Provide the [X, Y] coordinate of the cell's center where the given text is located.  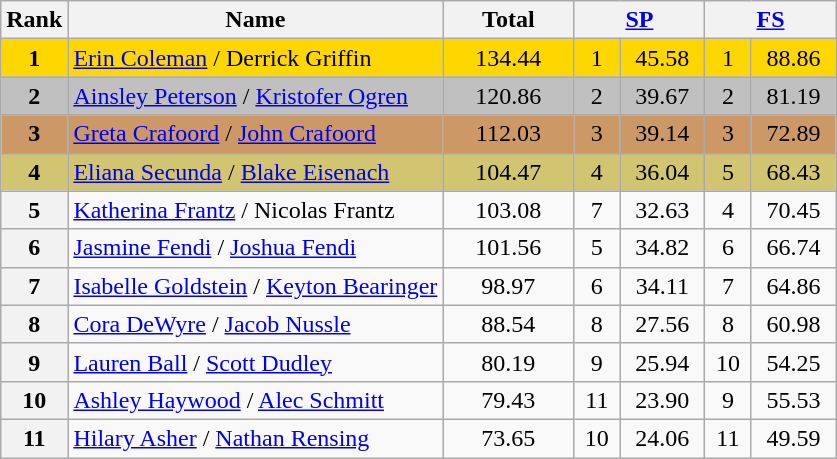
70.45 [794, 210]
SP [640, 20]
66.74 [794, 248]
60.98 [794, 324]
81.19 [794, 96]
79.43 [508, 400]
Jasmine Fendi / Joshua Fendi [256, 248]
80.19 [508, 362]
55.53 [794, 400]
Name [256, 20]
Erin Coleman / Derrick Griffin [256, 58]
98.97 [508, 286]
Rank [34, 20]
36.04 [662, 172]
32.63 [662, 210]
Total [508, 20]
Eliana Secunda / Blake Eisenach [256, 172]
64.86 [794, 286]
Ashley Haywood / Alec Schmitt [256, 400]
Greta Crafoord / John Crafoord [256, 134]
Hilary Asher / Nathan Rensing [256, 438]
Katherina Frantz / Nicolas Frantz [256, 210]
88.54 [508, 324]
103.08 [508, 210]
134.44 [508, 58]
Ainsley Peterson / Kristofer Ogren [256, 96]
23.90 [662, 400]
88.86 [794, 58]
Cora DeWyre / Jacob Nussle [256, 324]
49.59 [794, 438]
39.14 [662, 134]
34.11 [662, 286]
FS [770, 20]
39.67 [662, 96]
25.94 [662, 362]
34.82 [662, 248]
120.86 [508, 96]
73.65 [508, 438]
101.56 [508, 248]
54.25 [794, 362]
24.06 [662, 438]
72.89 [794, 134]
112.03 [508, 134]
Lauren Ball / Scott Dudley [256, 362]
45.58 [662, 58]
68.43 [794, 172]
104.47 [508, 172]
Isabelle Goldstein / Keyton Bearinger [256, 286]
27.56 [662, 324]
